Return (X, Y) of the center of cell containing provided text 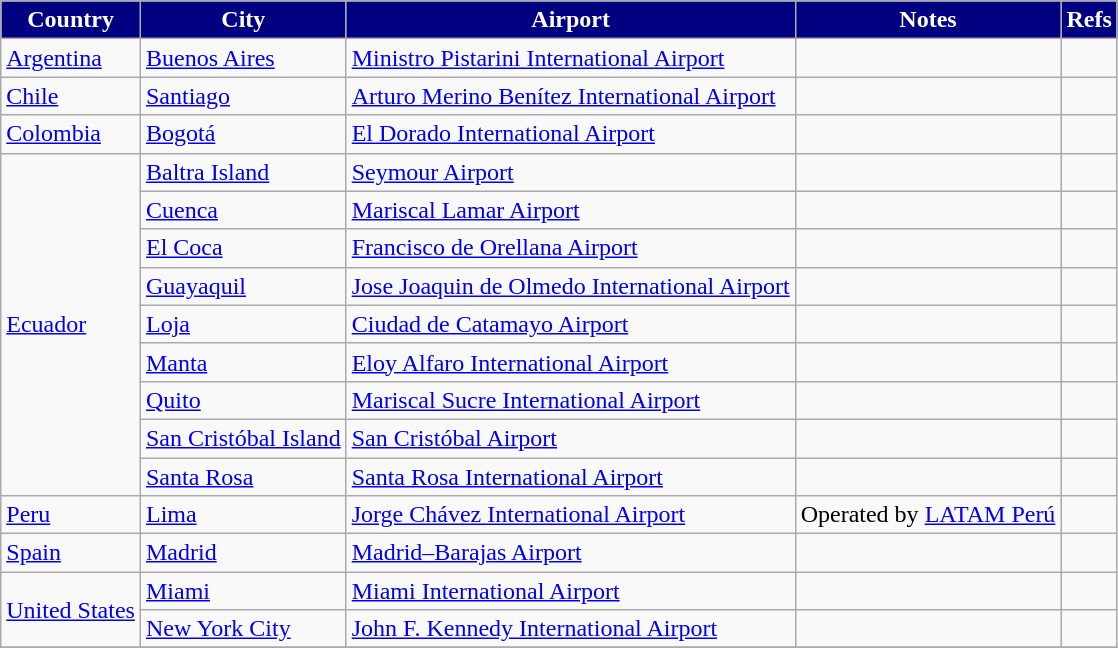
Seymour Airport (570, 172)
Argentina (71, 58)
Operated by LATAM Perú (928, 515)
Chile (71, 96)
New York City (243, 629)
Francisco de Orellana Airport (570, 248)
Refs (1089, 20)
Loja (243, 324)
Buenos Aires (243, 58)
Cuenca (243, 210)
Ecuador (71, 324)
Jorge Chávez International Airport (570, 515)
Madrid–Barajas Airport (570, 553)
El Coca (243, 248)
Airport (570, 20)
Arturo Merino Benítez International Airport (570, 96)
Lima (243, 515)
City (243, 20)
Eloy Alfaro International Airport (570, 362)
Quito (243, 400)
Spain (71, 553)
Santiago (243, 96)
Country (71, 20)
Ministro Pistarini International Airport (570, 58)
Madrid (243, 553)
Jose Joaquin de Olmedo International Airport (570, 286)
Peru (71, 515)
Guayaquil (243, 286)
Manta (243, 362)
San Cristóbal Airport (570, 438)
John F. Kennedy International Airport (570, 629)
Mariscal Sucre International Airport (570, 400)
San Cristóbal Island (243, 438)
Santa Rosa (243, 477)
Notes (928, 20)
Miami International Airport (570, 591)
Ciudad de Catamayo Airport (570, 324)
United States (71, 610)
Baltra Island (243, 172)
Miami (243, 591)
Bogotá (243, 134)
El Dorado International Airport (570, 134)
Santa Rosa International Airport (570, 477)
Mariscal Lamar Airport (570, 210)
Colombia (71, 134)
